Determine the (x, y) coordinate at the center of the cell enclosing the given text.  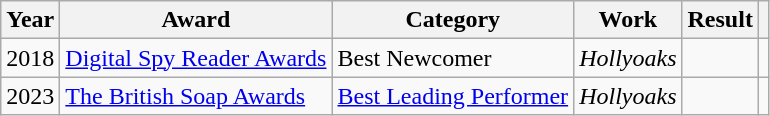
Year (30, 20)
2018 (30, 58)
Result (720, 20)
Best Leading Performer (453, 96)
Category (453, 20)
Digital Spy Reader Awards (196, 58)
Best Newcomer (453, 58)
2023 (30, 96)
The British Soap Awards (196, 96)
Award (196, 20)
Work (628, 20)
